For the text-containing cell, return its midpoint in [x, y] coordinate format. 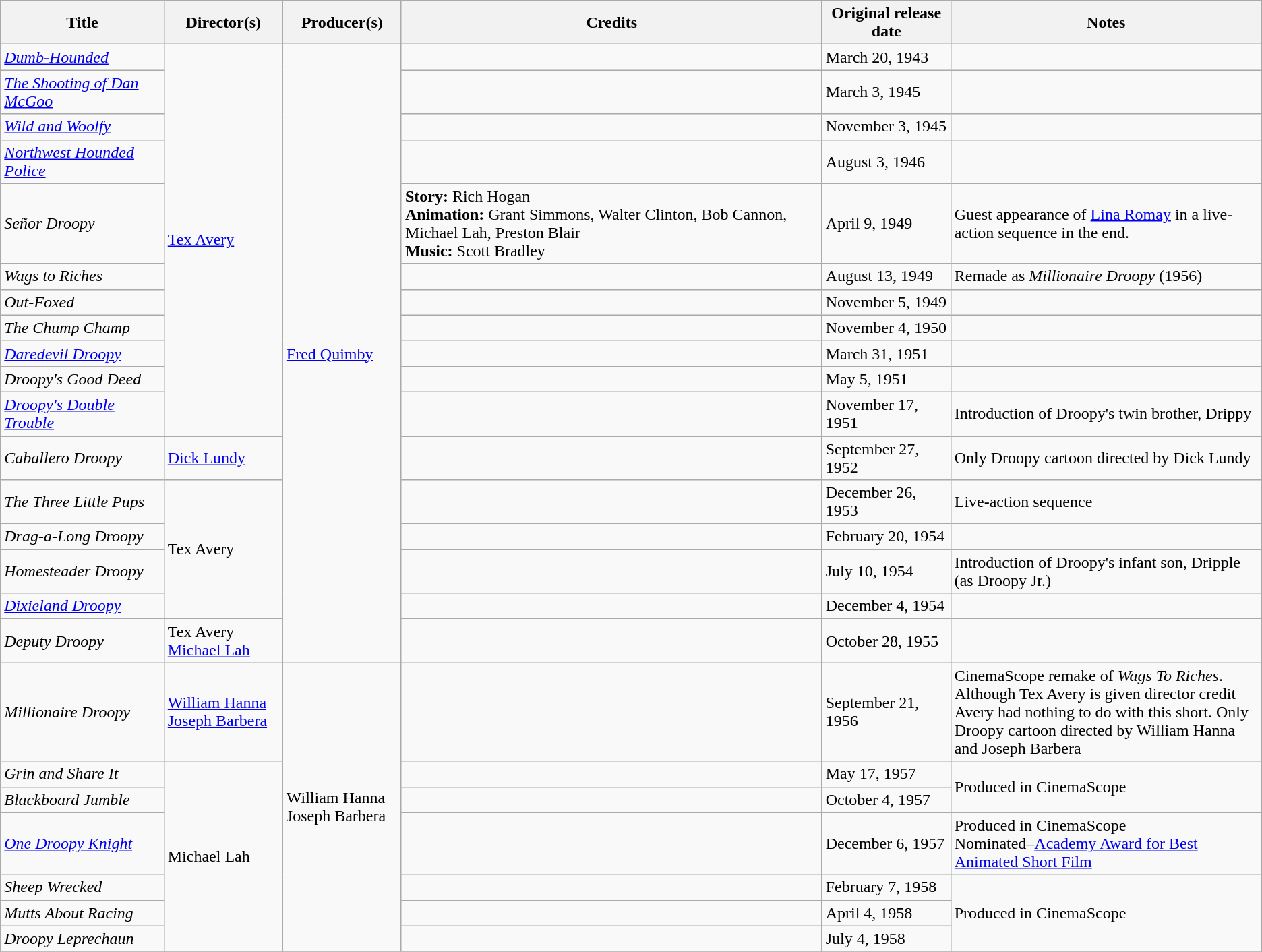
Droopy's Double Trouble [82, 414]
Grin and Share It [82, 774]
Dixieland Droopy [82, 606]
Daredevil Droopy [82, 353]
August 13, 1949 [886, 276]
December 4, 1954 [886, 606]
March 31, 1951 [886, 353]
Only Droopy cartoon directed by Dick Lundy [1106, 457]
September 21, 1956 [886, 712]
March 3, 1945 [886, 92]
The Shooting of Dan McGoo [82, 92]
Introduction of Droopy's infant son, Dripple (as Droopy Jr.) [1106, 572]
Guest appearance of Lina Romay in a live-action sequence in the end. [1106, 224]
Droopy's Good Deed [82, 379]
September 27, 1952 [886, 457]
Director(s) [223, 23]
February 7, 1958 [886, 887]
The Chump Champ [82, 328]
Blackboard Jumble [82, 800]
August 3, 1946 [886, 162]
Original release date [886, 23]
Mutts About Racing [82, 913]
Produced in CinemaScope Nominated–Academy Award for Best Animated Short Film [1106, 843]
Northwest Hounded Police [82, 162]
Homesteader Droopy [82, 572]
Sheep Wrecked [82, 887]
Wild and Woolfy [82, 127]
Droopy Leprechaun [82, 939]
May 5, 1951 [886, 379]
Señor Droopy [82, 224]
December 26, 1953 [886, 502]
Dumb-Hounded [82, 57]
Live-action sequence [1106, 502]
March 20, 1943 [886, 57]
Story: Rich HoganAnimation: Grant Simmons, Walter Clinton, Bob Cannon, Michael Lah, Preston BlairMusic: Scott Bradley [611, 224]
Remade as Millionaire Droopy (1956) [1106, 276]
Fred Quimby [342, 353]
The Three Little Pups [82, 502]
October 4, 1957 [886, 800]
July 4, 1958 [886, 939]
Out-Foxed [82, 302]
April 4, 1958 [886, 913]
Producer(s) [342, 23]
November 5, 1949 [886, 302]
November 3, 1945 [886, 127]
Millionaire Droopy [82, 712]
Notes [1106, 23]
Drag-a-Long Droopy [82, 537]
April 9, 1949 [886, 224]
Tex AveryMichael Lah [223, 641]
Caballero Droopy [82, 457]
February 20, 1954 [886, 537]
November 4, 1950 [886, 328]
Credits [611, 23]
October 28, 1955 [886, 641]
Introduction of Droopy's twin brother, Drippy [1106, 414]
July 10, 1954 [886, 572]
Title [82, 23]
December 6, 1957 [886, 843]
May 17, 1957 [886, 774]
Michael Lah [223, 856]
Deputy Droopy [82, 641]
Wags to Riches [82, 276]
One Droopy Knight [82, 843]
Dick Lundy [223, 457]
November 17, 1951 [886, 414]
